Output the [X, Y] coordinate of the center of the cell containing the given text.  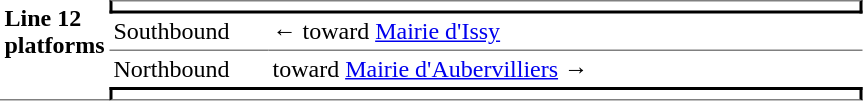
← toward Mairie d'Issy [565, 33]
Northbound [188, 69]
Southbound [188, 33]
Line 12 platforms [54, 50]
toward Mairie d'Aubervilliers → [565, 69]
